Output the (X, Y) coordinate of the center of the cell containing the given text.  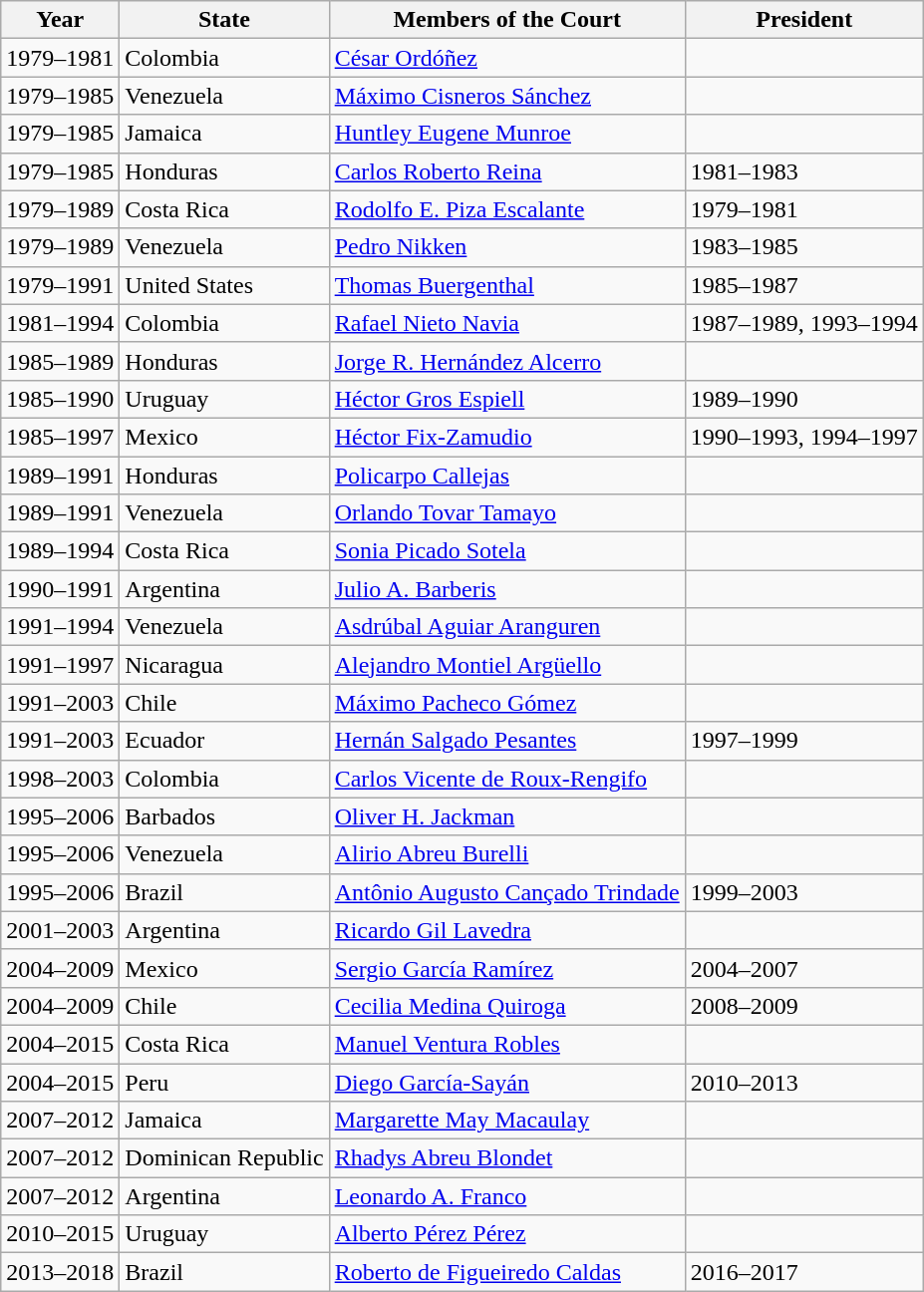
1989–1994 (60, 551)
1990–1991 (60, 589)
Dominican Republic (224, 1158)
Héctor Fix-Zamudio (506, 437)
1985–1989 (60, 361)
Hernán Salgado Pesantes (506, 741)
Manuel Ventura Robles (506, 1044)
1991–1997 (60, 665)
Margarette May Macaulay (506, 1121)
Alberto Pérez Pérez (506, 1234)
Pedro Nikken (506, 247)
2010–2013 (803, 1082)
Ricardo Gil Lavedra (506, 930)
Rhadys Abreu Blondet (506, 1158)
Julio A. Barberis (506, 589)
Alirio Abreu Burelli (506, 854)
2010–2015 (60, 1234)
Sergio García Ramírez (506, 968)
1983–1985 (803, 247)
Oliver H. Jackman (506, 816)
1979–1991 (60, 285)
1990–1993, 1994–1997 (803, 437)
Diego García-Sayán (506, 1082)
César Ordóñez (506, 58)
Leonardo A. Franco (506, 1196)
Carlos Roberto Reina (506, 171)
1985–1997 (60, 437)
Sonia Picado Sotela (506, 551)
Asdrúbal Aguiar Aranguren (506, 627)
1987–1989, 1993–1994 (803, 323)
Máximo Pacheco Gómez (506, 703)
2004–2007 (803, 968)
State (224, 20)
Huntley Eugene Munroe (506, 134)
1985–1987 (803, 285)
2016–2017 (803, 1272)
2008–2009 (803, 1006)
2013–2018 (60, 1272)
1999–2003 (803, 892)
Jorge R. Hernández Alcerro (506, 361)
Year (60, 20)
Ecuador (224, 741)
Members of the Court (506, 20)
Carlos Vicente de Roux-Rengifo (506, 779)
1989–1990 (803, 399)
1985–1990 (60, 399)
Roberto de Figueiredo Caldas (506, 1272)
Cecilia Medina Quiroga (506, 1006)
1991–1994 (60, 627)
Rodolfo E. Piza Escalante (506, 209)
Alejandro Montiel Argüello (506, 665)
Policarpo Callejas (506, 476)
Thomas Buergenthal (506, 285)
United States (224, 285)
Héctor Gros Espiell (506, 399)
Rafael Nieto Navia (506, 323)
Barbados (224, 816)
Nicaragua (224, 665)
Máximo Cisneros Sánchez (506, 96)
1997–1999 (803, 741)
Antônio Augusto Cançado Trindade (506, 892)
1998–2003 (60, 779)
1981–1994 (60, 323)
President (803, 20)
Orlando Tovar Tamayo (506, 513)
2001–2003 (60, 930)
Peru (224, 1082)
1981–1983 (803, 171)
